Output the [X, Y] coordinate of the center of the cell containing the given text.  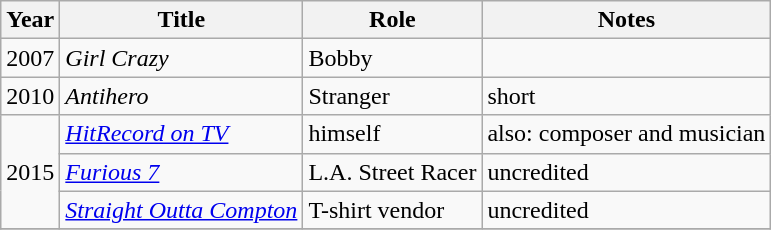
Notes [626, 20]
Bobby [392, 58]
Antihero [182, 96]
Stranger [392, 96]
also: composer and musician [626, 134]
2010 [30, 96]
2007 [30, 58]
Year [30, 20]
Straight Outta Compton [182, 210]
short [626, 96]
Title [182, 20]
HitRecord on TV [182, 134]
T-shirt vendor [392, 210]
himself [392, 134]
2015 [30, 172]
L.A. Street Racer [392, 172]
Furious 7 [182, 172]
Role [392, 20]
Girl Crazy [182, 58]
